Determine the [x, y] coordinate at the center of the cell enclosing the given text.  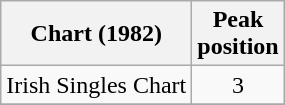
Chart (1982) [96, 34]
3 [238, 85]
Peakposition [238, 34]
Irish Singles Chart [96, 85]
